For the text-containing cell, return its midpoint in (x, y) coordinate format. 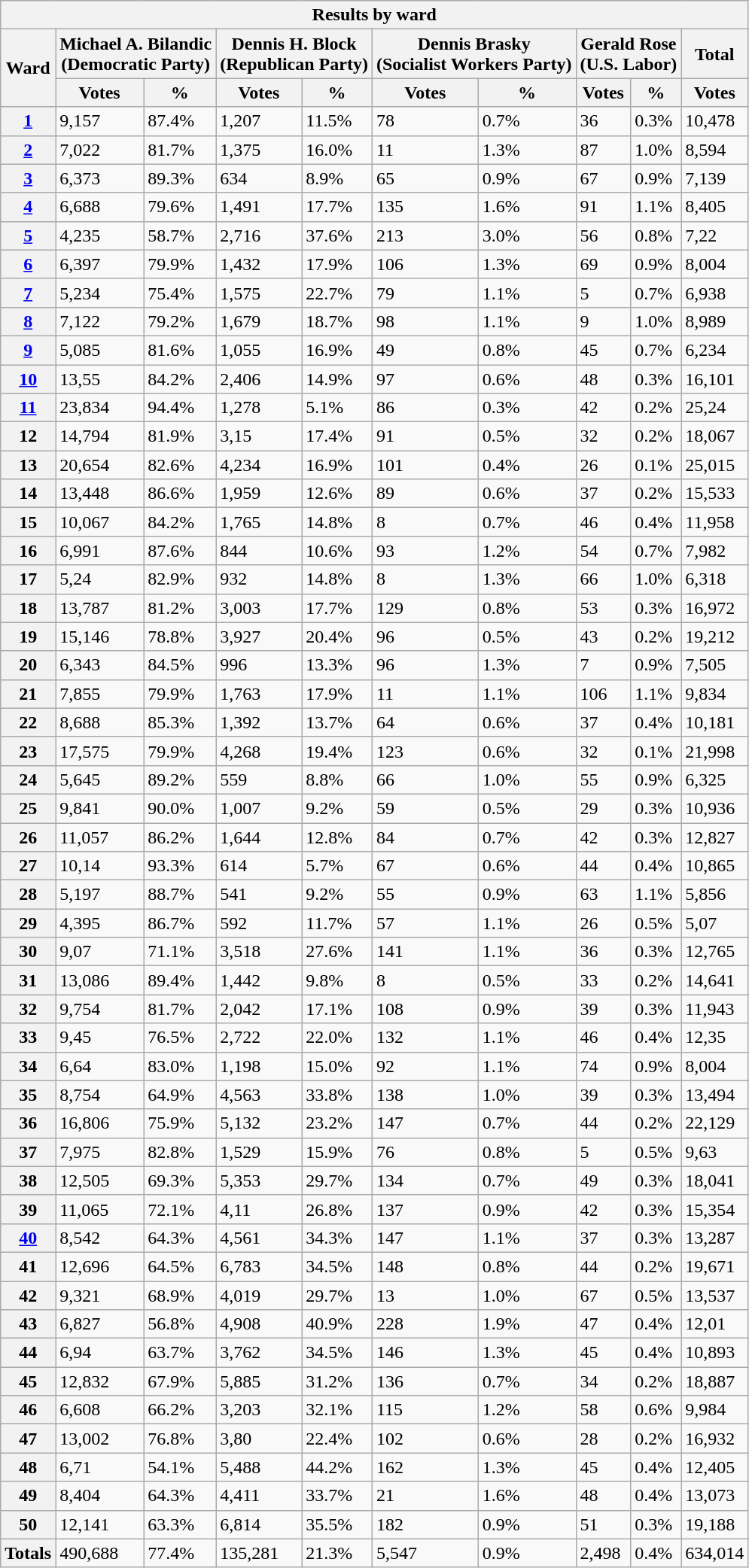
38 (29, 1181)
5,085 (99, 350)
7,022 (99, 150)
148 (425, 1266)
592 (259, 923)
24 (29, 779)
4,411 (259, 1496)
115 (425, 1410)
83.0% (180, 1066)
2,042 (259, 1009)
86 (425, 408)
75.9% (180, 1123)
66.2% (180, 1410)
13,494 (715, 1095)
86.6% (180, 494)
63.7% (180, 1353)
Dennis Brasky(Socialist Workers Party) (474, 54)
Total (715, 54)
101 (425, 465)
14.9% (337, 378)
5,07 (715, 923)
19.4% (337, 751)
9.8% (337, 980)
86.2% (180, 837)
16 (29, 551)
4 (29, 207)
9,984 (715, 1410)
20.4% (337, 637)
2,716 (259, 236)
9,63 (715, 1152)
1,278 (259, 408)
40 (29, 1238)
19 (29, 637)
3,203 (259, 1410)
84 (425, 837)
22,129 (715, 1123)
6,938 (715, 293)
97 (425, 378)
7,975 (99, 1152)
228 (425, 1324)
10.6% (337, 551)
22.4% (337, 1439)
6,318 (715, 579)
59 (425, 808)
20,654 (99, 465)
6,397 (99, 264)
12 (29, 436)
58.7% (180, 236)
4,234 (259, 465)
634,014 (715, 1553)
22 (29, 722)
5,353 (259, 1181)
22.7% (337, 293)
9,841 (99, 808)
6,325 (715, 779)
6,827 (99, 1324)
64 (425, 722)
3,762 (259, 1353)
78.8% (180, 637)
51 (604, 1524)
13.7% (337, 722)
33.8% (337, 1095)
18,887 (715, 1381)
7,982 (715, 551)
5,645 (99, 779)
12,505 (99, 1181)
634 (259, 178)
5,856 (715, 895)
72.1% (180, 1209)
14 (29, 494)
79.6% (180, 207)
8,404 (99, 1496)
56 (604, 236)
98 (425, 321)
15,354 (715, 1209)
50 (29, 1524)
82.9% (180, 579)
11.5% (337, 121)
12,141 (99, 1524)
27 (29, 866)
85.3% (180, 722)
5,234 (99, 293)
490,688 (99, 1553)
13,448 (99, 494)
12,405 (715, 1467)
44.2% (337, 1467)
54.1% (180, 1467)
4,563 (259, 1095)
182 (425, 1524)
69.3% (180, 1181)
4,908 (259, 1324)
93 (425, 551)
6,343 (99, 665)
32.1% (337, 1410)
10,067 (99, 522)
559 (259, 779)
213 (425, 236)
1,198 (259, 1066)
25 (29, 808)
146 (425, 1353)
14,641 (715, 980)
15,533 (715, 494)
16,972 (715, 608)
17,575 (99, 751)
57 (425, 923)
4,268 (259, 751)
74 (604, 1066)
13,55 (99, 378)
90.0% (180, 808)
64.5% (180, 1266)
13.3% (337, 665)
11.7% (337, 923)
2,722 (259, 1038)
33.7% (337, 1496)
6,688 (99, 207)
8.9% (337, 178)
89.2% (180, 779)
56.8% (180, 1324)
93.3% (180, 866)
10,865 (715, 866)
88.7% (180, 895)
20 (29, 665)
6,608 (99, 1410)
4,019 (259, 1295)
135 (425, 207)
141 (425, 952)
4,11 (259, 1209)
1,055 (259, 350)
132 (425, 1038)
16.0% (337, 150)
12,01 (715, 1324)
10,478 (715, 121)
10,893 (715, 1353)
5,197 (99, 895)
5,547 (425, 1553)
15 (29, 522)
1 (29, 121)
30 (29, 952)
8,754 (99, 1095)
Ward (29, 68)
6,71 (99, 1467)
35.5% (337, 1524)
17.1% (337, 1009)
12,765 (715, 952)
69 (604, 264)
2,498 (604, 1553)
1,529 (259, 1152)
135,281 (259, 1553)
81.2% (180, 608)
13,287 (715, 1238)
9,45 (99, 1038)
40.9% (337, 1324)
18 (29, 608)
15,146 (99, 637)
3 (29, 178)
1,442 (259, 980)
7,22 (715, 236)
4,561 (259, 1238)
10 (29, 378)
31.2% (337, 1381)
5.7% (337, 866)
37.6% (337, 236)
1,763 (259, 694)
6,814 (259, 1524)
92 (425, 1066)
35 (29, 1095)
129 (425, 608)
63 (604, 895)
89.3% (180, 178)
1,392 (259, 722)
134 (425, 1181)
10,181 (715, 722)
31 (29, 980)
77.4% (180, 1553)
7,855 (99, 694)
9,754 (99, 1009)
3,518 (259, 952)
12,35 (715, 1038)
136 (425, 1381)
3.0% (527, 236)
932 (259, 579)
89.4% (180, 980)
13,073 (715, 1496)
1,491 (259, 207)
16,806 (99, 1123)
12,827 (715, 837)
71.1% (180, 952)
6,94 (99, 1353)
Results by ward (375, 15)
81.9% (180, 436)
86.7% (180, 923)
3,927 (259, 637)
5,132 (259, 1123)
18,041 (715, 1181)
18,067 (715, 436)
12.8% (337, 837)
844 (259, 551)
9,157 (99, 121)
6 (29, 264)
4,235 (99, 236)
8.8% (337, 779)
14,794 (99, 436)
16,932 (715, 1439)
Michael A. Bilandic(Democratic Party) (135, 54)
6,783 (259, 1266)
7,122 (99, 321)
65 (425, 178)
8,542 (99, 1238)
1,007 (259, 808)
13,537 (715, 1295)
87.4% (180, 121)
12.6% (337, 494)
79.2% (180, 321)
41 (29, 1266)
137 (425, 1209)
67.9% (180, 1381)
21,998 (715, 751)
19,188 (715, 1524)
541 (259, 895)
18.7% (337, 321)
13,086 (99, 980)
19,212 (715, 637)
1,959 (259, 494)
1,375 (259, 150)
3,15 (259, 436)
5,24 (99, 579)
7,139 (715, 178)
9,07 (99, 952)
63.3% (180, 1524)
78 (425, 121)
Gerald Rose(U.S. Labor) (629, 54)
54 (604, 551)
1,207 (259, 121)
1,644 (259, 837)
8,989 (715, 321)
8,405 (715, 207)
76.5% (180, 1038)
82.8% (180, 1152)
138 (425, 1095)
Totals (29, 1553)
11,958 (715, 522)
64.9% (180, 1095)
75.4% (180, 293)
9,321 (99, 1295)
10,14 (99, 866)
68.9% (180, 1295)
23.2% (337, 1123)
123 (425, 751)
17 (29, 579)
4,395 (99, 923)
13,787 (99, 608)
25,24 (715, 408)
17.4% (337, 436)
22.0% (337, 1038)
162 (425, 1467)
15.9% (337, 1152)
87 (604, 150)
5,488 (259, 1467)
27.6% (337, 952)
996 (259, 665)
1,575 (259, 293)
6,234 (715, 350)
Dennis H. Block(Republican Party) (294, 54)
6,991 (99, 551)
1,432 (259, 264)
1,679 (259, 321)
12,696 (99, 1266)
11,057 (99, 837)
19,671 (715, 1266)
3,003 (259, 608)
21.3% (337, 1553)
6,64 (99, 1066)
11,065 (99, 1209)
1.9% (527, 1324)
82.6% (180, 465)
79 (425, 293)
87.6% (180, 551)
10,936 (715, 808)
89 (425, 494)
5.1% (337, 408)
8,594 (715, 150)
76 (425, 1152)
23 (29, 751)
6,373 (99, 178)
3,80 (259, 1439)
76.8% (180, 1439)
34.3% (337, 1238)
8,688 (99, 722)
2 (29, 150)
81.6% (180, 350)
25,015 (715, 465)
84.5% (180, 665)
102 (425, 1439)
13,002 (99, 1439)
1,765 (259, 522)
23,834 (99, 408)
16,101 (715, 378)
9,834 (715, 694)
108 (425, 1009)
5,885 (259, 1381)
614 (259, 866)
53 (604, 608)
7,505 (715, 665)
58 (604, 1410)
94.4% (180, 408)
15.0% (337, 1066)
11,943 (715, 1009)
12,832 (99, 1381)
26.8% (337, 1209)
2,406 (259, 378)
